Return (X, Y) of the center of cell containing provided text 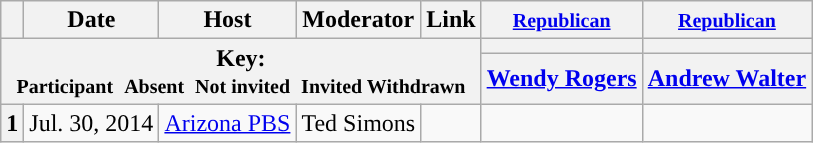
Link (451, 20)
Wendy Rogers (562, 78)
Date (92, 20)
1 (12, 123)
Host (228, 20)
Arizona PBS (228, 123)
Key: Participant Absent Not invited Invited Withdrawn (241, 72)
Moderator (358, 20)
Ted Simons (358, 123)
Jul. 30, 2014 (92, 123)
Andrew Walter (727, 78)
